Detect which cell encompasses the target text, then output its (x, y) center coordinate. 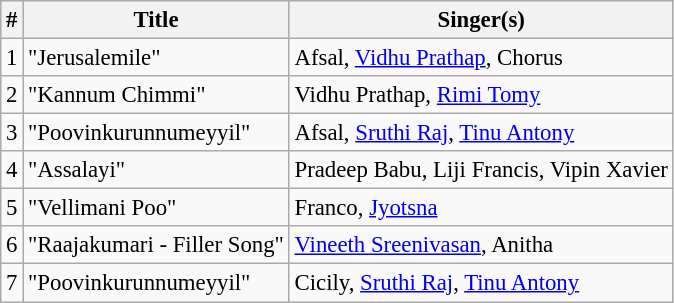
2 (12, 95)
"Raajakumari - Filler Song" (156, 245)
"Jerusalemile" (156, 58)
4 (12, 170)
5 (12, 208)
1 (12, 58)
Vidhu Prathap, Rimi Tomy (481, 95)
Afsal, Vidhu Prathap, Chorus (481, 58)
7 (12, 283)
6 (12, 245)
"Vellimani Poo" (156, 208)
Title (156, 20)
# (12, 20)
Singer(s) (481, 20)
3 (12, 133)
Pradeep Babu, Liji Francis, Vipin Xavier (481, 170)
Franco, Jyotsna (481, 208)
Afsal, Sruthi Raj, Tinu Antony (481, 133)
Vineeth Sreenivasan, Anitha (481, 245)
Cicily, Sruthi Raj, Tinu Antony (481, 283)
"Assalayi" (156, 170)
"Kannum Chimmi" (156, 95)
